Scan for the cell matching the given text and deliver its (x, y) coordinate at center. 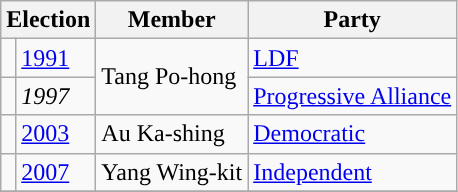
Yang Wing-kit (172, 172)
Election (48, 20)
1997 (56, 96)
Independent (352, 172)
Party (352, 20)
Progressive Alliance (352, 96)
1991 (56, 58)
Member (172, 20)
2003 (56, 134)
Au Ka-shing (172, 134)
Democratic (352, 134)
Tang Po-hong (172, 77)
2007 (56, 172)
LDF (352, 58)
